Find where the given text appears and provide that cell's center as [x, y] coordinate. 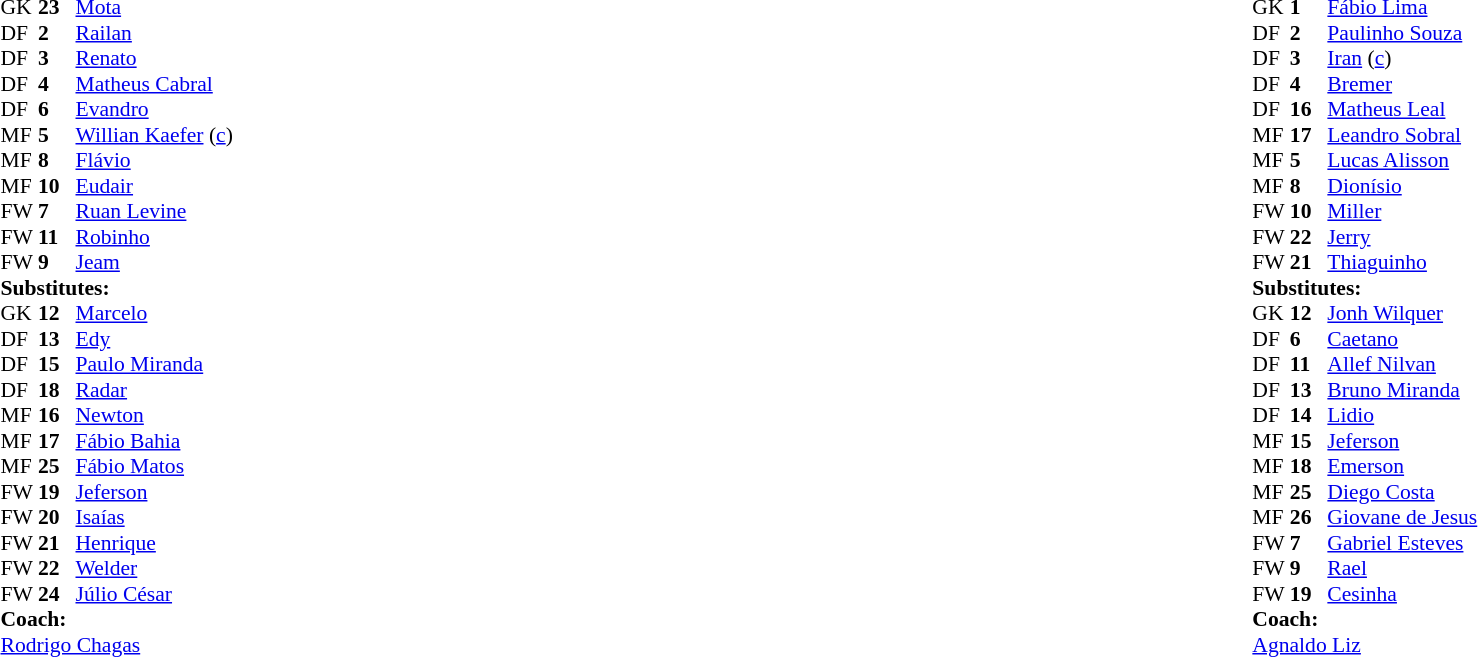
Marcelo [154, 313]
Júlio César [154, 594]
Paulo Miranda [154, 365]
Allef Nilvan [1402, 365]
Gabriel Esteves [1402, 543]
Matheus Leal [1402, 109]
Bruno Miranda [1402, 390]
Leandro Sobral [1402, 135]
Robinho [154, 237]
Jonh Wilquer [1402, 313]
Radar [154, 390]
Flávio [154, 161]
Railan [154, 33]
Matheus Cabral [154, 84]
Fábio Matos [154, 467]
14 [1309, 415]
26 [1309, 517]
Willian Kaefer (c) [154, 135]
Dionísio [1402, 186]
Caetano [1402, 339]
Emerson [1402, 467]
Ruan Levine [154, 211]
Paulinho Souza [1402, 33]
Newton [154, 415]
Renato [154, 59]
Diego Costa [1402, 492]
Lucas Alisson [1402, 161]
24 [57, 594]
Evandro [154, 109]
Jerry [1402, 237]
Rael [1402, 569]
Jeam [154, 263]
20 [57, 517]
Cesinha [1402, 594]
Miller [1402, 211]
Giovane de Jesus [1402, 517]
Thiaguinho [1402, 263]
Isaías [154, 517]
Edy [154, 339]
Iran (c) [1402, 59]
Fábio Bahia [154, 441]
Eudair [154, 186]
Bremer [1402, 84]
Henrique [154, 543]
Welder [154, 569]
Lidio [1402, 415]
